Determine the [X, Y] coordinate at the center of the cell enclosing the given text.  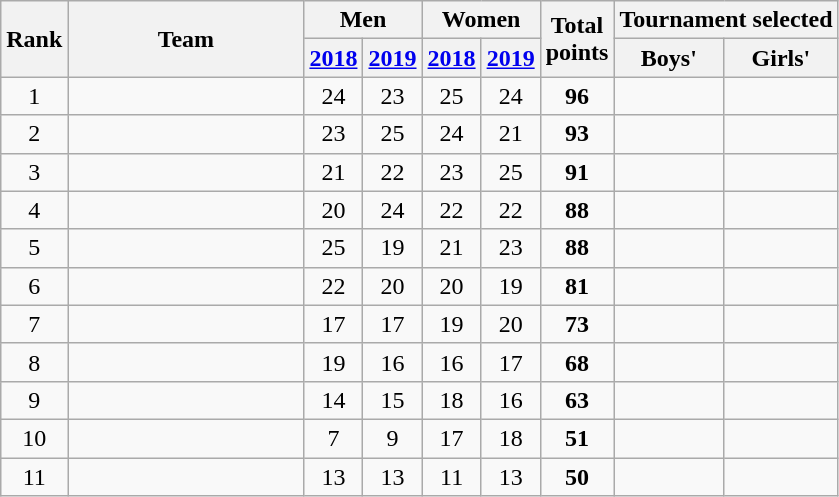
Women [481, 20]
50 [577, 477]
Totalpoints [577, 39]
5 [34, 248]
Rank [34, 39]
Tournament selected [726, 20]
Girls' [781, 58]
14 [334, 400]
73 [577, 324]
68 [577, 362]
8 [34, 362]
15 [392, 400]
51 [577, 438]
63 [577, 400]
2 [34, 134]
Team [186, 39]
1 [34, 96]
10 [34, 438]
6 [34, 286]
Men [363, 20]
4 [34, 210]
Boys' [669, 58]
81 [577, 286]
3 [34, 172]
96 [577, 96]
93 [577, 134]
91 [577, 172]
